Output the (X, Y) coordinate of the center of the cell containing the given text.  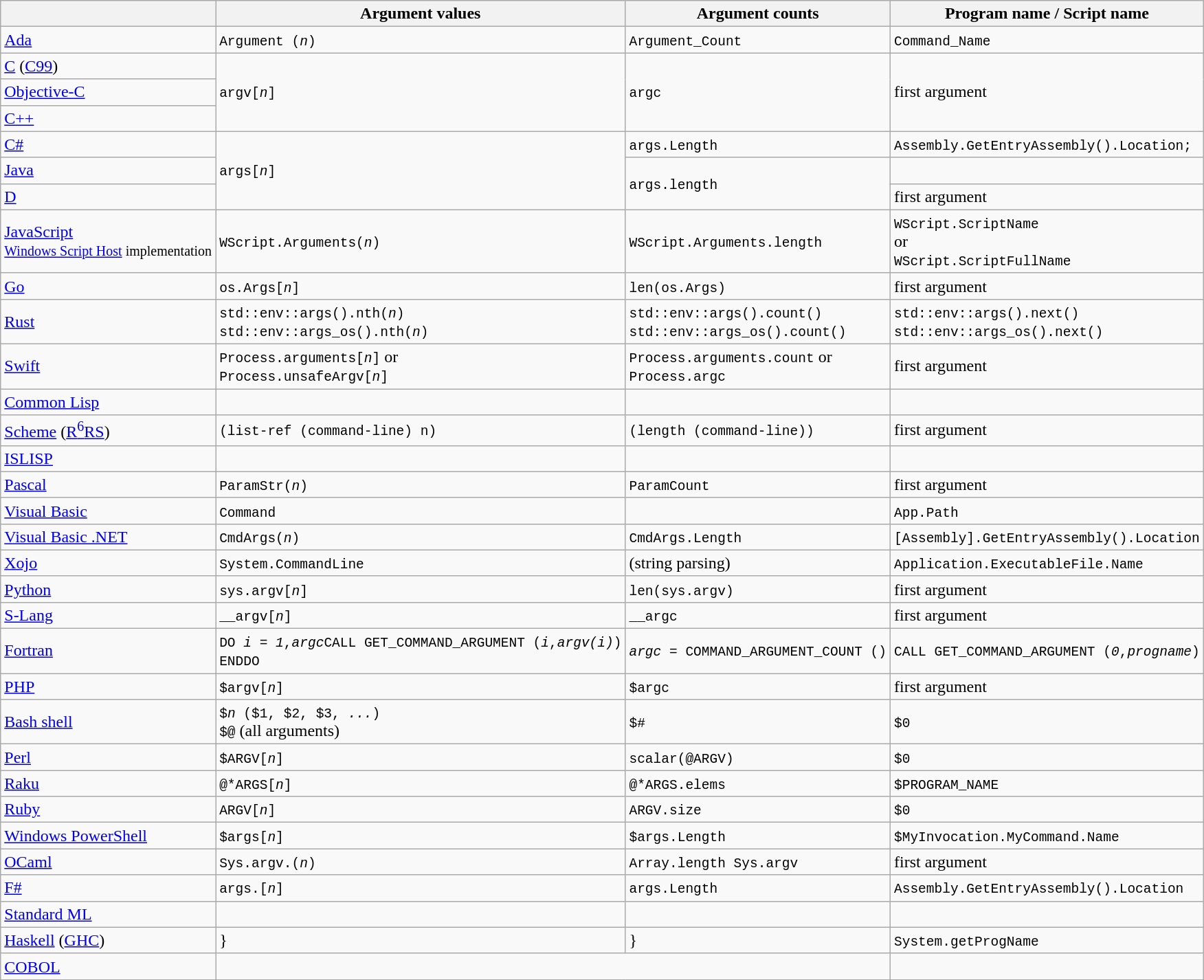
Visual Basic (109, 511)
$argc (758, 687)
Go (109, 286)
(list-ref (command-line) n) (421, 430)
len(os.Args) (758, 286)
Argument values (421, 14)
PHP (109, 687)
Process.arguments[n] orProcess.unsafeArgv[n] (421, 366)
argv[n] (421, 92)
ARGV.size (758, 810)
Program name / Script name (1047, 14)
Command (421, 511)
Argument counts (758, 14)
@*ARGS[n] (421, 783)
$MyInvocation.MyCommand.Name (1047, 836)
@*ARGS.elems (758, 783)
ParamCount (758, 485)
App.Path (1047, 511)
(string parsing) (758, 563)
CmdArgs.Length (758, 537)
Fortran (109, 652)
argc = COMMAND_ARGUMENT_COUNT () (758, 652)
scalar(@ARGV) (758, 757)
C++ (109, 118)
Raku (109, 783)
System.getProgName (1047, 940)
$args.Length (758, 836)
Xojo (109, 563)
Ada (109, 40)
$ARGV[n] (421, 757)
OCaml (109, 862)
Application.ExecutableFile.Name (1047, 563)
Common Lisp (109, 402)
Perl (109, 757)
args.[n] (421, 888)
Assembly.GetEntryAssembly().Location; (1047, 144)
ParamStr(n) (421, 485)
Haskell (GHC) (109, 940)
Scheme (R6RS) (109, 430)
len(sys.argv) (758, 589)
WScript.Arguments(n) (421, 241)
DO i = 1,argcCALL GET_COMMAND_ARGUMENT (i,argv(i))ENDDO (421, 652)
F# (109, 888)
Pascal (109, 485)
$PROGRAM_NAME (1047, 783)
$argv[n] (421, 687)
Python (109, 589)
C# (109, 144)
Windows PowerShell (109, 836)
argc (758, 92)
Argument_Count (758, 40)
D (109, 197)
Argument (n) (421, 40)
(length (command-line)) (758, 430)
sys.argv[n] (421, 589)
std::env::args().next()std::env::args_os().next() (1047, 322)
Rust (109, 322)
Sys.argv.(n) (421, 862)
$# (758, 722)
Array.length Sys.argv (758, 862)
Ruby (109, 810)
Assembly.GetEntryAssembly().Location (1047, 888)
Java (109, 170)
Objective-C (109, 92)
__argc (758, 615)
COBOL (109, 966)
CmdArgs(n) (421, 537)
Swift (109, 366)
std::env::args().nth(n)std::env::args_os().nth(n) (421, 322)
Bash shell (109, 722)
ARGV[n] (421, 810)
Process.arguments.count orProcess.argc (758, 366)
ISLISP (109, 458)
JavaScriptWindows Script Host implementation (109, 241)
WScript.Arguments.length (758, 241)
WScript.ScriptNameorWScript.ScriptFullName (1047, 241)
args.length (758, 183)
$n ($1, $2, $3, ...)$@ (all arguments) (421, 722)
os.Args[n] (421, 286)
Command_Name (1047, 40)
S-Lang (109, 615)
C (C99) (109, 66)
std::env::args().count()std::env::args_os().count() (758, 322)
CALL GET_COMMAND_ARGUMENT (0,progname) (1047, 652)
[Assembly].GetEntryAssembly().Location (1047, 537)
__argv[n] (421, 615)
Visual Basic .NET (109, 537)
$args[n] (421, 836)
Standard ML (109, 914)
System.CommandLine (421, 563)
args[n] (421, 170)
